Locate the cell with the specified text and output its (X, Y) center coordinate. 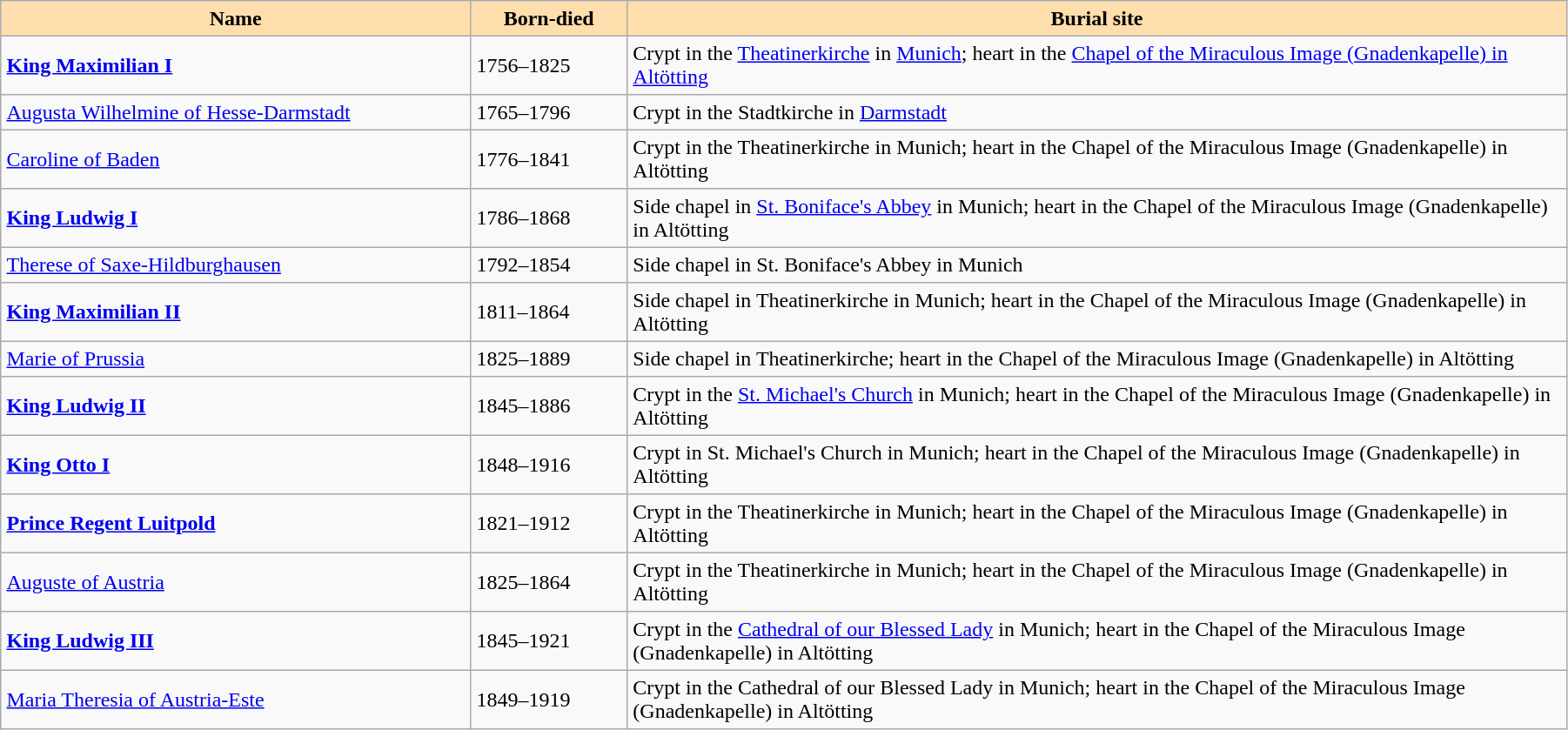
King Ludwig III (236, 641)
Crypt in the St. Michael's Church in Munich; heart in the Chapel of the Miraculous Image (Gnadenkapelle) in Altötting (1097, 406)
King Maximilian I (236, 65)
King Ludwig I (236, 218)
King Maximilian II (236, 312)
Augusta Wilhelmine of Hesse-Darmstadt (236, 112)
1848–1916 (549, 465)
Side chapel in Theatinerkirche; heart in the Chapel of the Miraculous Image (Gnadenkapelle) in Altötting (1097, 358)
Caroline of Baden (236, 159)
1821–1912 (549, 524)
Marie of Prussia (236, 358)
1825–1889 (549, 358)
King Otto I (236, 465)
Crypt in St. Michael's Church in Munich; heart in the Chapel of the Miraculous Image (Gnadenkapelle) in Altötting (1097, 465)
1756–1825 (549, 65)
1765–1796 (549, 112)
Burial site (1097, 18)
Crypt in the Stadtkirche in Darmstadt (1097, 112)
1786–1868 (549, 218)
1849–1919 (549, 700)
1845–1886 (549, 406)
Maria Theresia of Austria-Este (236, 700)
Therese of Saxe-Hildburghausen (236, 265)
Born-died (549, 18)
1845–1921 (549, 641)
1825–1864 (549, 582)
Side chapel in St. Boniface's Abbey in Munich; heart in the Chapel of the Miraculous Image (Gnadenkapelle) in Altötting (1097, 218)
King Ludwig II (236, 406)
Side chapel in St. Boniface's Abbey in Munich (1097, 265)
Auguste of Austria (236, 582)
Side chapel in Theatinerkirche in Munich; heart in the Chapel of the Miraculous Image (Gnadenkapelle) in Altötting (1097, 312)
Prince Regent Luitpold (236, 524)
1811–1864 (549, 312)
1792–1854 (549, 265)
1776–1841 (549, 159)
Name (236, 18)
